Pinpoint the cell where the given text exists, returning its [X, Y] midpoint coordinate. 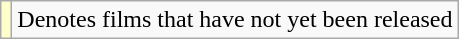
Denotes films that have not yet been released [235, 20]
